Scan for the cell matching the given text and deliver its [x, y] coordinate at center. 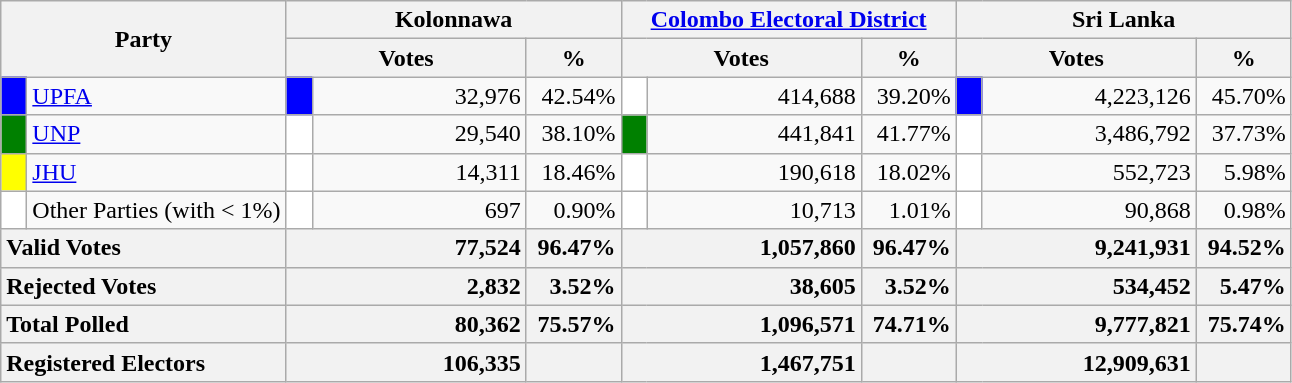
1.01% [908, 210]
41.77% [908, 134]
75.74% [1244, 324]
12,909,631 [1076, 362]
534,452 [1076, 286]
32,976 [419, 96]
38.10% [574, 134]
18.46% [574, 172]
45.70% [1244, 96]
0.90% [574, 210]
74.71% [908, 324]
1,057,860 [741, 248]
14,311 [419, 172]
9,777,821 [1076, 324]
1,096,571 [741, 324]
Party [144, 39]
Sri Lanka [1124, 20]
29,540 [419, 134]
1,467,751 [741, 362]
190,618 [754, 172]
0.98% [1244, 210]
697 [419, 210]
5.47% [1244, 286]
77,524 [406, 248]
5.98% [1244, 172]
Colombo Electoral District [788, 20]
90,868 [1089, 210]
94.52% [1244, 248]
Kolonnawa [454, 20]
106,335 [406, 362]
4,223,126 [1089, 96]
Valid Votes [144, 248]
9,241,931 [1076, 248]
38,605 [741, 286]
80,362 [406, 324]
Total Polled [144, 324]
Rejected Votes [144, 286]
3,486,792 [1089, 134]
2,832 [406, 286]
10,713 [754, 210]
Registered Electors [144, 362]
414,688 [754, 96]
18.02% [908, 172]
JHU [156, 172]
75.57% [574, 324]
Other Parties (with < 1%) [156, 210]
42.54% [574, 96]
552,723 [1089, 172]
441,841 [754, 134]
37.73% [1244, 134]
UNP [156, 134]
UPFA [156, 96]
39.20% [908, 96]
